Extract the [x, y] coordinate from the center of the cell holding the provided text.  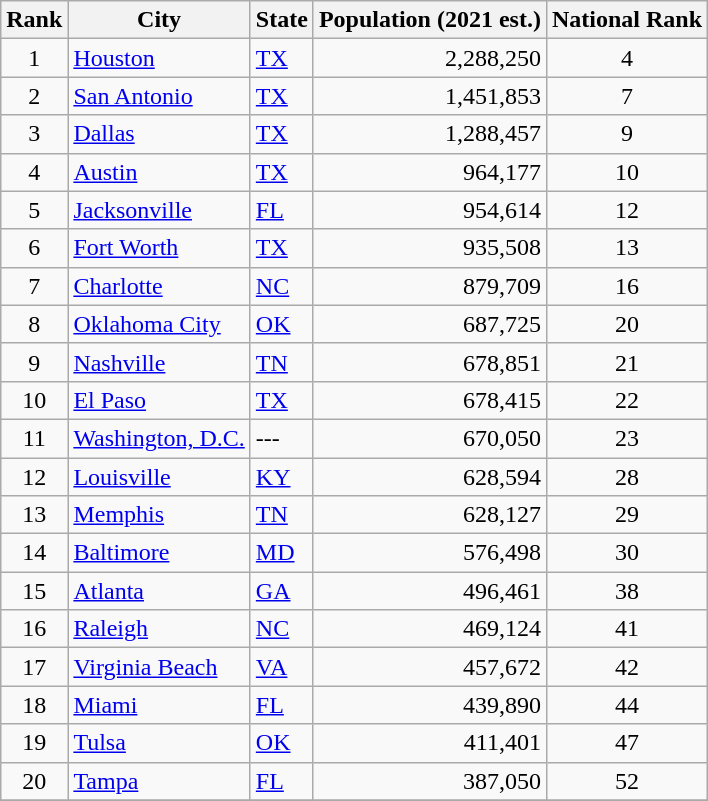
Louisville [159, 477]
Nashville [159, 362]
15 [34, 591]
21 [626, 362]
2,288,250 [430, 58]
1,288,457 [430, 134]
18 [34, 705]
14 [34, 553]
Virginia Beach [159, 667]
23 [626, 438]
19 [34, 743]
439,890 [430, 705]
687,725 [430, 324]
3 [34, 134]
Houston [159, 58]
El Paso [159, 400]
628,127 [430, 515]
GA [282, 591]
--- [282, 438]
29 [626, 515]
11 [34, 438]
28 [626, 477]
879,709 [430, 286]
387,050 [430, 781]
469,124 [430, 629]
MD [282, 553]
Rank [34, 20]
44 [626, 705]
Jacksonville [159, 210]
Atlanta [159, 591]
5 [34, 210]
628,594 [430, 477]
954,614 [430, 210]
1 [34, 58]
Austin [159, 172]
Memphis [159, 515]
6 [34, 248]
Fort Worth [159, 248]
KY [282, 477]
41 [626, 629]
Miami [159, 705]
National Rank [626, 20]
964,177 [430, 172]
Charlotte [159, 286]
Washington, D.C. [159, 438]
Population (2021 est.) [430, 20]
457,672 [430, 667]
42 [626, 667]
1,451,853 [430, 96]
670,050 [430, 438]
935,508 [430, 248]
Dallas [159, 134]
Oklahoma City [159, 324]
678,415 [430, 400]
Tulsa [159, 743]
678,851 [430, 362]
2 [34, 96]
Baltimore [159, 553]
State [282, 20]
Raleigh [159, 629]
San Antonio [159, 96]
City [159, 20]
VA [282, 667]
22 [626, 400]
30 [626, 553]
Tampa [159, 781]
411,401 [430, 743]
8 [34, 324]
576,498 [430, 553]
52 [626, 781]
17 [34, 667]
496,461 [430, 591]
38 [626, 591]
47 [626, 743]
